Detect which cell encompasses the target text, then output its (x, y) center coordinate. 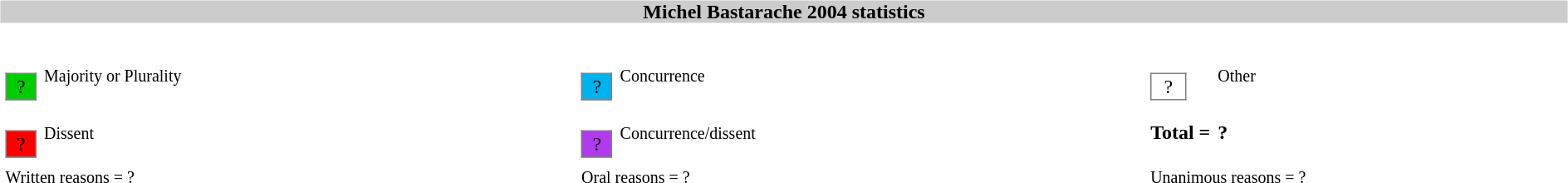
Concurrence/dissent (882, 132)
Dissent (309, 132)
Majority or Plurality (309, 76)
Concurrence (882, 76)
Total = (1180, 132)
Other (1390, 76)
Michel Bastarache 2004 statistics (784, 12)
